Extract the [x, y] coordinate from the center of the cell holding the provided text.  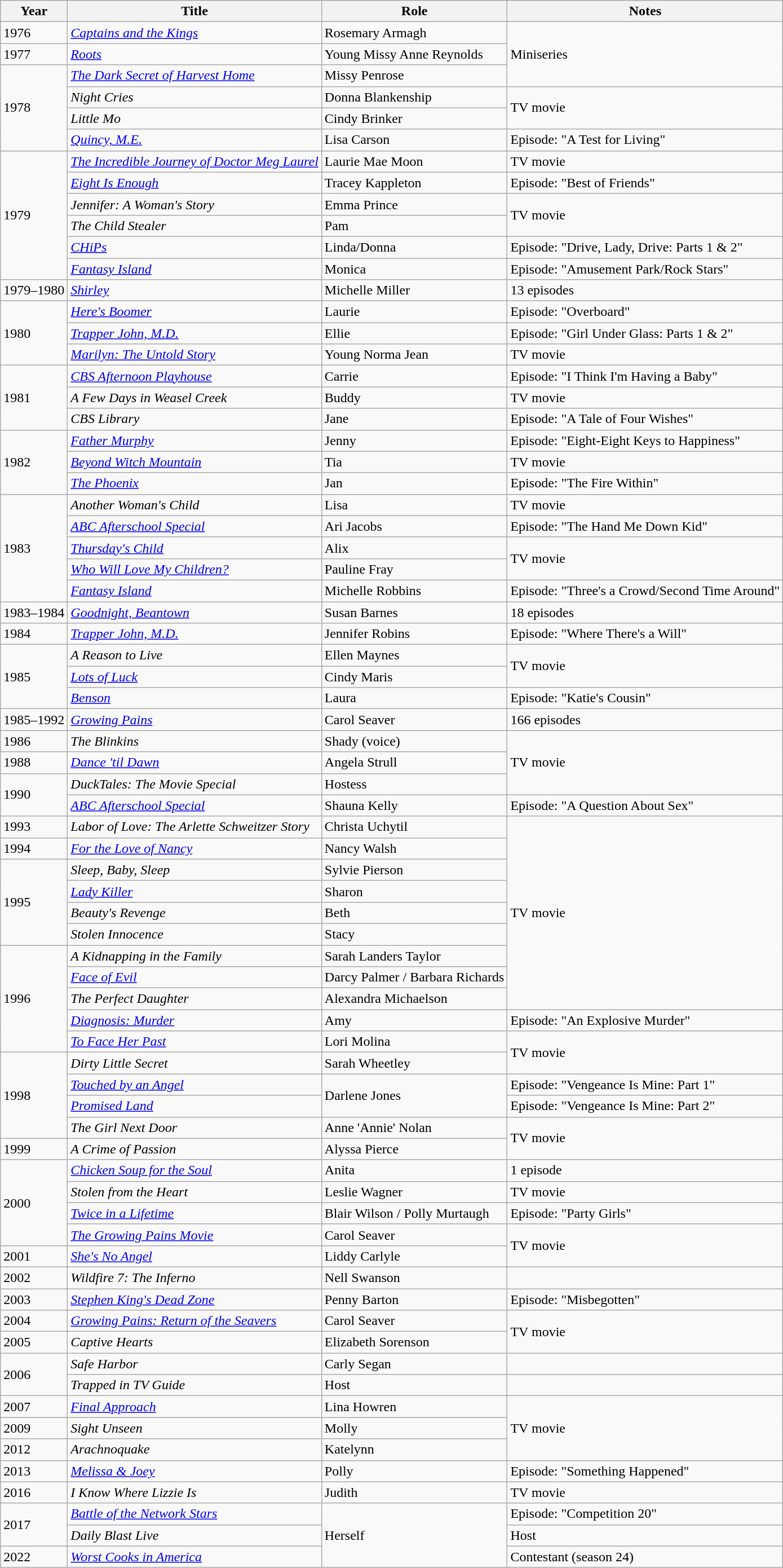
Episode: "Vengeance Is Mine: Part 1" [645, 1085]
Alix [414, 548]
Polly [414, 1471]
Benson [195, 698]
Goodnight, Beantown [195, 612]
Buddy [414, 398]
Anne 'Annie' Nolan [414, 1127]
Sylvie Pierson [414, 870]
I Know Where Lizzie Is [195, 1492]
Episode: "A Question About Sex" [645, 805]
Episode: "The Fire Within" [645, 483]
Face of Evil [195, 977]
Battle of the Network Stars [195, 1514]
Episode: "A Tale of Four Wishes" [645, 419]
Tia [414, 462]
Beyond Witch Mountain [195, 462]
Angela Strull [414, 763]
Melissa & Joey [195, 1471]
1 episode [645, 1170]
CBS Afternoon Playhouse [195, 376]
Michelle Miller [414, 290]
Donna Blankenship [414, 97]
Susan Barnes [414, 612]
Quincy, M.E. [195, 140]
Episode: "Party Girls" [645, 1213]
Herself [414, 1535]
Roots [195, 54]
Katelynn [414, 1450]
Sharon [414, 891]
CBS Library [195, 419]
Beth [414, 913]
Judith [414, 1492]
2001 [34, 1256]
Molly [414, 1428]
Safe Harbor [195, 1364]
Growing Pains: Return of the Seavers [195, 1321]
A Reason to Live [195, 655]
1998 [34, 1095]
Dirty Little Secret [195, 1063]
Lina Howren [414, 1407]
Stacy [414, 934]
Nancy Walsh [414, 848]
Laurie [414, 312]
Dance 'til Dawn [195, 763]
Episode: "Something Happened" [645, 1471]
1981 [34, 398]
Cindy Maris [414, 677]
Lisa Carson [414, 140]
She's No Angel [195, 1256]
Christa Uchytil [414, 827]
Darlene Jones [414, 1095]
The Perfect Daughter [195, 999]
Labor of Love: The Arlette Schweitzer Story [195, 827]
Elizabeth Sorenson [414, 1342]
1990 [34, 795]
Jan [414, 483]
Captains and the Kings [195, 33]
The Child Stealer [195, 226]
2003 [34, 1299]
Alyssa Pierce [414, 1149]
Promised Land [195, 1106]
2007 [34, 1407]
Stolen from the Heart [195, 1192]
Lisa [414, 505]
Growing Pains [195, 720]
The Girl Next Door [195, 1127]
Thursday's Child [195, 548]
1977 [34, 54]
2002 [34, 1278]
2004 [34, 1321]
Father Murphy [195, 441]
Pam [414, 226]
1979 [34, 215]
The Growing Pains Movie [195, 1235]
Stolen Innocence [195, 934]
Jenny [414, 441]
1995 [34, 902]
2017 [34, 1525]
Shauna Kelly [414, 805]
Leslie Wagner [414, 1192]
Pauline Fray [414, 569]
Final Approach [195, 1407]
Lady Killer [195, 891]
Episode: "A Test for Living" [645, 140]
166 episodes [645, 720]
Shirley [195, 290]
1988 [34, 763]
Episode: "Girl Under Glass: Parts 1 & 2" [645, 333]
CHiPs [195, 247]
1978 [34, 108]
Title [195, 11]
1983–1984 [34, 612]
1976 [34, 33]
Hostess [414, 784]
Chicken Soup for the Soul [195, 1170]
Ari Jacobs [414, 526]
Night Cries [195, 97]
Linda/Donna [414, 247]
Episode: "Eight-Eight Keys to Happiness" [645, 441]
Episode: "Misbegotten" [645, 1299]
Missy Penrose [414, 76]
Marilyn: The Untold Story [195, 355]
Captive Hearts [195, 1342]
Beauty's Revenge [195, 913]
Laurie Mae Moon [414, 161]
1994 [34, 848]
1993 [34, 827]
Worst Cooks in America [195, 1557]
Nell Swanson [414, 1278]
Episode: "Amusement Park/Rock Stars" [645, 269]
For the Love of Nancy [195, 848]
Episode: "Best of Friends" [645, 183]
Episode: "Drive, Lady, Drive: Parts 1 & 2" [645, 247]
Lots of Luck [195, 677]
1985–1992 [34, 720]
DuckTales: The Movie Special [195, 784]
2022 [34, 1557]
Episode: "Where There's a Will" [645, 634]
1983 [34, 548]
Daily Blast Live [195, 1535]
2000 [34, 1203]
Here's Boomer [195, 312]
Eight Is Enough [195, 183]
A Kidnapping in the Family [195, 956]
2005 [34, 1342]
Michelle Robbins [414, 591]
Penny Barton [414, 1299]
Liddy Carlyle [414, 1256]
Blair Wilson / Polly Murtaugh [414, 1213]
2016 [34, 1492]
Who Will Love My Children? [195, 569]
Tracey Kappleton [414, 183]
2012 [34, 1450]
Twice in a Lifetime [195, 1213]
Another Woman's Child [195, 505]
Carly Segan [414, 1364]
Trapped in TV Guide [195, 1385]
Episode: "The Hand Me Down Kid" [645, 526]
Rosemary Armagh [414, 33]
The Phoenix [195, 483]
Year [34, 11]
Sarah Landers Taylor [414, 956]
Young Norma Jean [414, 355]
Young Missy Anne Reynolds [414, 54]
Carrie [414, 376]
Episode: "Three's a Crowd/Second Time Around" [645, 591]
Anita [414, 1170]
2006 [34, 1375]
To Face Her Past [195, 1042]
Role [414, 11]
Diagnosis: Murder [195, 1020]
1999 [34, 1149]
Wildfire 7: The Inferno [195, 1278]
Alexandra Michaelson [414, 999]
The Blinkins [195, 741]
A Few Days in Weasel Creek [195, 398]
Jennifer: A Woman's Story [195, 204]
Jennifer Robins [414, 634]
Amy [414, 1020]
Lori Molina [414, 1042]
Shady (voice) [414, 741]
The Dark Secret of Harvest Home [195, 76]
Sarah Wheetley [414, 1063]
Contestant (season 24) [645, 1557]
Episode: "I Think I'm Having a Baby" [645, 376]
2013 [34, 1471]
Monica [414, 269]
Sleep, Baby, Sleep [195, 870]
1986 [34, 741]
1984 [34, 634]
Little Mo [195, 118]
Cindy Brinker [414, 118]
Miniseries [645, 54]
Episode: "Katie's Cousin" [645, 698]
13 episodes [645, 290]
Jane [414, 419]
Ellie [414, 333]
Episode: "Vengeance Is Mine: Part 2" [645, 1106]
Laura [414, 698]
Ellen Maynes [414, 655]
1980 [34, 333]
1982 [34, 462]
Notes [645, 11]
1985 [34, 677]
Stephen King's Dead Zone [195, 1299]
1996 [34, 999]
The Incredible Journey of Doctor Meg Laurel [195, 161]
18 episodes [645, 612]
A Crime of Passion [195, 1149]
1979–1980 [34, 290]
Episode: "Competition 20" [645, 1514]
Episode: "Overboard" [645, 312]
Episode: "An Explosive Murder" [645, 1020]
Emma Prince [414, 204]
Touched by an Angel [195, 1085]
Darcy Palmer / Barbara Richards [414, 977]
2009 [34, 1428]
Arachnoquake [195, 1450]
Sight Unseen [195, 1428]
